Pinpoint the cell where the given text exists, returning its (X, Y) midpoint coordinate. 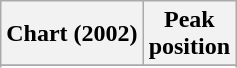
Peakposition (189, 34)
Chart (2002) (72, 34)
